Return [X, Y] of the center of cell containing provided text 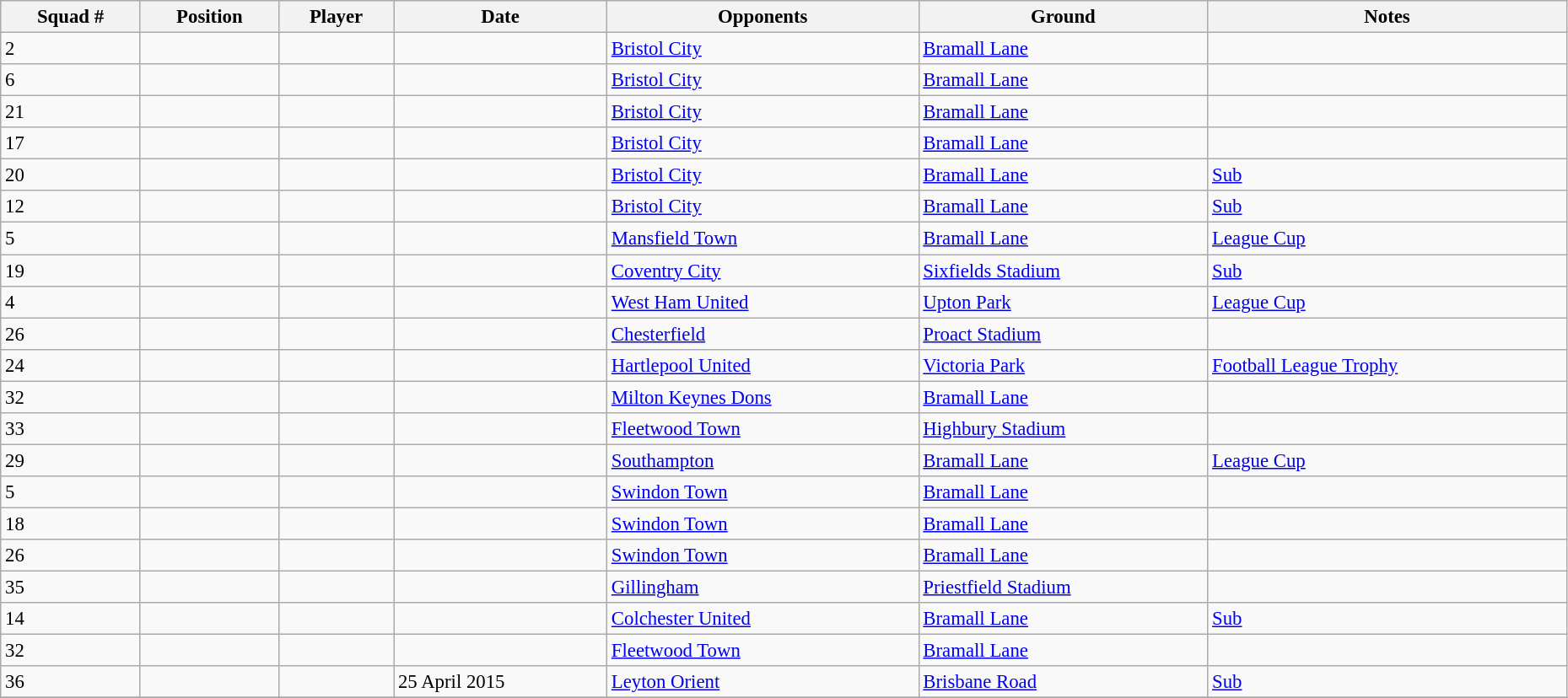
Proact Stadium [1063, 334]
29 [71, 460]
Sixfields Stadium [1063, 271]
35 [71, 588]
Highbury Stadium [1063, 429]
West Ham United [763, 302]
Upton Park [1063, 302]
Colchester United [763, 619]
2 [71, 49]
Date [501, 17]
19 [71, 271]
Priestfield Stadium [1063, 588]
Football League Trophy [1387, 365]
Position [209, 17]
Ground [1063, 17]
Player [336, 17]
36 [71, 682]
Chesterfield [763, 334]
17 [71, 143]
Southampton [763, 460]
Mansfield Town [763, 239]
6 [71, 80]
Hartlepool United [763, 365]
Leyton Orient [763, 682]
20 [71, 175]
18 [71, 523]
24 [71, 365]
33 [71, 429]
Brisbane Road [1063, 682]
Squad # [71, 17]
25 April 2015 [501, 682]
Coventry City [763, 271]
14 [71, 619]
Milton Keynes Dons [763, 397]
Gillingham [763, 588]
Victoria Park [1063, 365]
Notes [1387, 17]
21 [71, 112]
4 [71, 302]
Opponents [763, 17]
12 [71, 207]
